Detect which cell encompasses the target text, then output its [x, y] center coordinate. 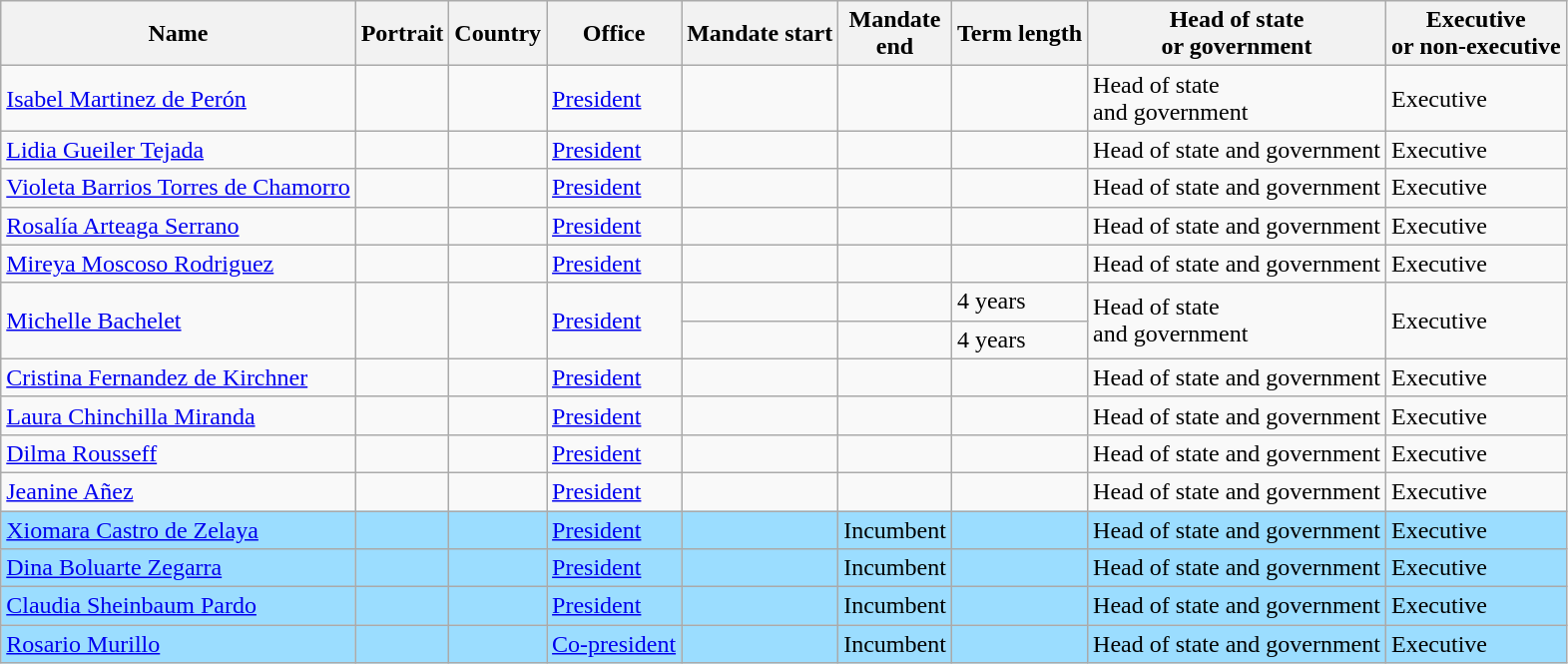
Portrait [402, 34]
Head of stateor government [1238, 34]
Isabel Martinez de Perón [178, 98]
Dilma Rousseff [178, 453]
Executiveor non-executive [1475, 34]
Mandate start [761, 34]
Lidia Gueiler Tejada [178, 150]
Laura Chinchilla Miranda [178, 415]
Jeanine Añez [178, 491]
Rosario Murillo [178, 644]
Xiomara Castro de Zelaya [178, 530]
Cristina Fernandez de Kirchner [178, 377]
Rosalía Arteaga Serrano [178, 226]
Violeta Barrios Torres de Chamorro [178, 188]
Michelle Bachelet [178, 321]
Office [615, 34]
Name [178, 34]
Country [498, 34]
Co-president [615, 644]
Dina Boluarte Zegarra [178, 568]
Mireya Moscoso Rodriguez [178, 264]
Claudia Sheinbaum Pardo [178, 606]
Mandateend [895, 34]
Term length [1019, 34]
